Detect which cell encompasses the target text, then output its [x, y] center coordinate. 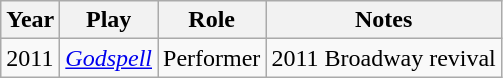
Year [30, 20]
Godspell [109, 58]
2011 Broadway revival [384, 58]
Play [109, 20]
Performer [212, 58]
2011 [30, 58]
Notes [384, 20]
Role [212, 20]
